For the text-containing cell, return its midpoint in (x, y) coordinate format. 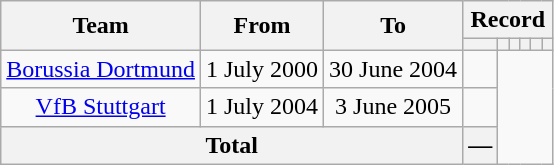
Total (232, 145)
VfB Stuttgart (101, 107)
From (262, 26)
Team (101, 26)
30 June 2004 (394, 69)
1 July 2000 (262, 69)
3 June 2005 (394, 107)
1 July 2004 (262, 107)
Record (508, 20)
Borussia Dortmund (101, 69)
— (480, 145)
To (394, 26)
